Pinpoint the cell where the given text exists, returning its [X, Y] midpoint coordinate. 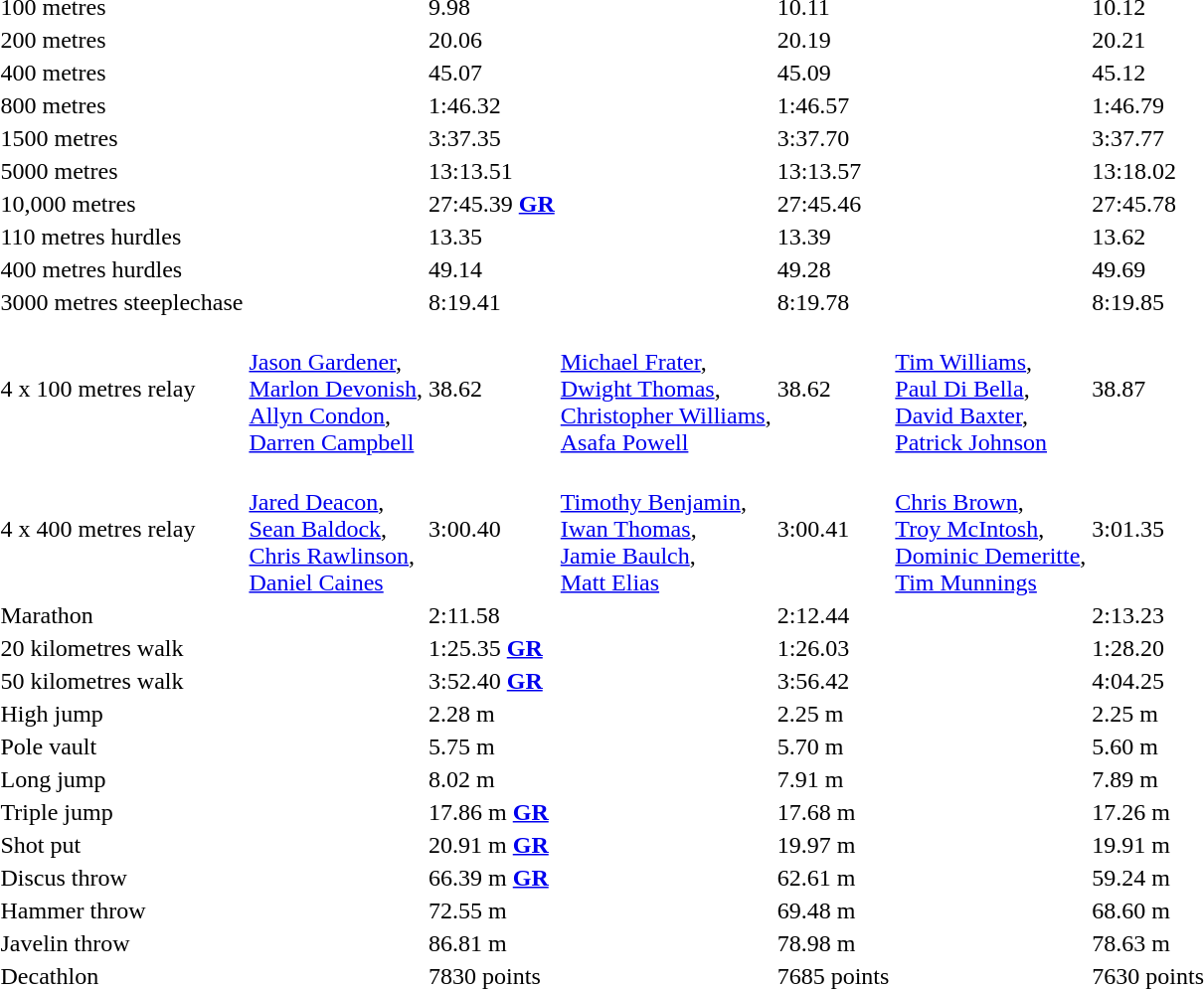
8.02 m [492, 779]
7.91 m [833, 779]
45.09 [833, 73]
27:45.39 GR [492, 204]
3:00.41 [833, 529]
2:11.58 [492, 615]
17.68 m [833, 812]
19.97 m [833, 845]
Jason Gardener,Marlon Devonish,Allyn Condon,Darren Campbell [336, 389]
13.35 [492, 237]
3:52.40 GR [492, 681]
86.81 m [492, 943]
Chris Brown,Troy McIntosh,Dominic Demeritte,Tim Munnings [990, 529]
2:12.44 [833, 615]
45.07 [492, 73]
3:37.70 [833, 138]
20.19 [833, 40]
69.48 m [833, 910]
2.28 m [492, 714]
8:19.41 [492, 302]
49.28 [833, 269]
3:00.40 [492, 529]
1:26.03 [833, 648]
5.75 m [492, 746]
1:46.57 [833, 105]
1:25.35 GR [492, 648]
27:45.46 [833, 204]
3:56.42 [833, 681]
8:19.78 [833, 302]
Tim Williams,Paul Di Bella,David Baxter,Patrick Johnson [990, 389]
20.91 m GR [492, 845]
Jared Deacon,Sean Baldock,Chris Rawlinson,Daniel Caines [336, 529]
13:13.57 [833, 171]
13.39 [833, 237]
78.98 m [833, 943]
20.06 [492, 40]
49.14 [492, 269]
72.55 m [492, 910]
1:46.32 [492, 105]
17.86 m GR [492, 812]
3:37.35 [492, 138]
5.70 m [833, 746]
62.61 m [833, 878]
Michael Frater,Dwight Thomas,Christopher Williams,Asafa Powell [666, 389]
66.39 m GR [492, 878]
2.25 m [833, 714]
13:13.51 [492, 171]
Timothy Benjamin,Iwan Thomas,Jamie Baulch,Matt Elias [666, 529]
